Provide the (x, y) coordinate of the cell's center where the given text is located.  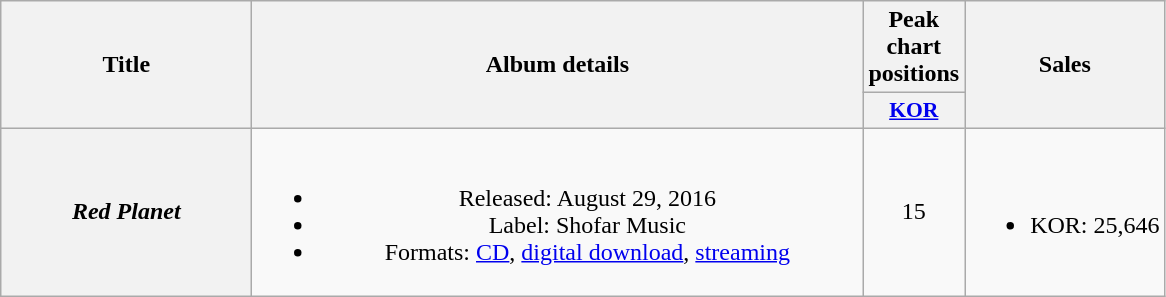
KOR: 25,646 (1065, 212)
15 (914, 212)
Red Planet (126, 212)
Album details (558, 65)
KOR (914, 111)
Sales (1065, 65)
Title (126, 65)
Released: August 29, 2016Label: Shofar MusicFormats: CD, digital download, streaming (558, 212)
Peak chart positions (914, 47)
